From the cell containing the given text, extract its center point as [X, Y] coordinate. 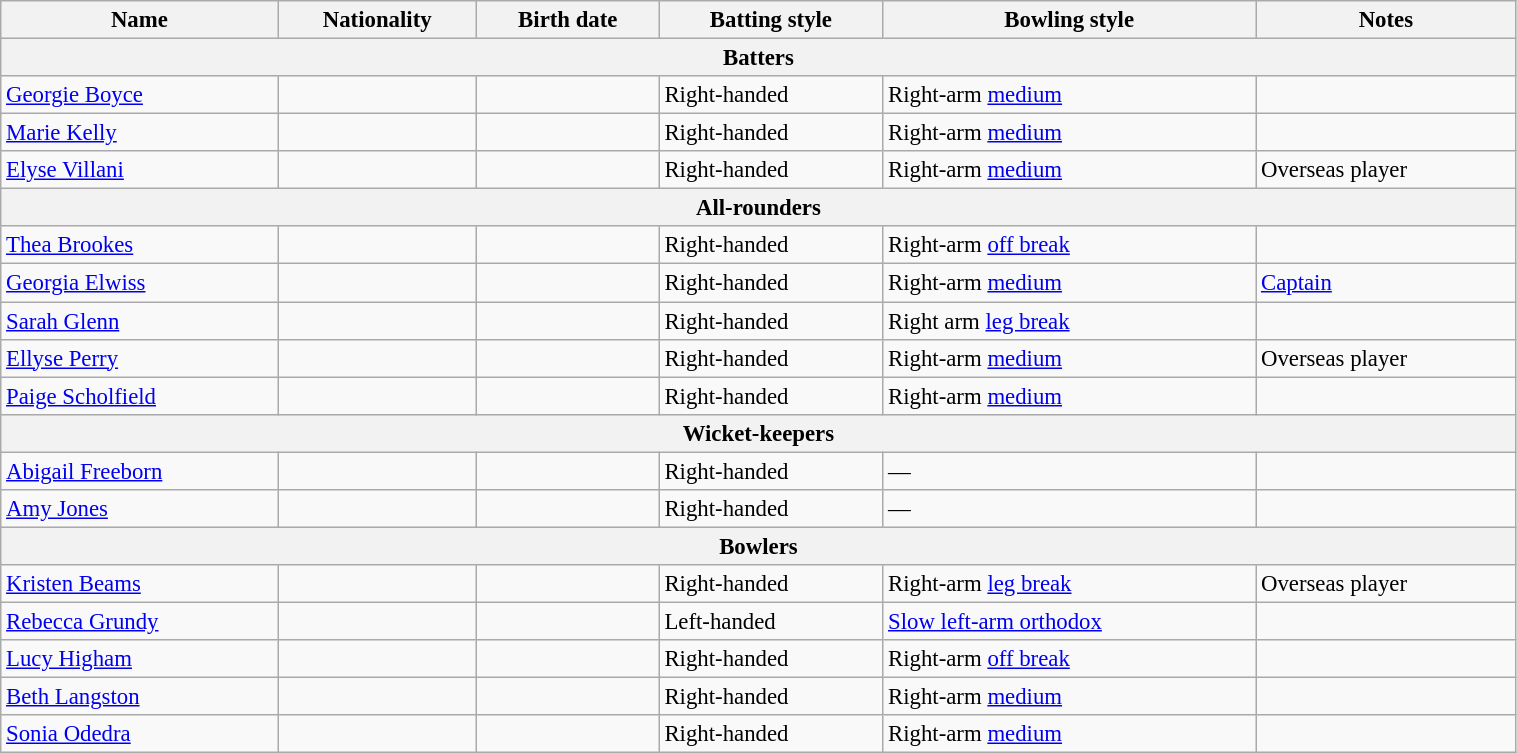
Amy Jones [140, 509]
Paige Scholfield [140, 396]
Abigail Freeborn [140, 471]
All-rounders [758, 208]
Wicket-keepers [758, 433]
Georgie Boyce [140, 95]
Kristen Beams [140, 584]
Left-handed [771, 621]
Bowling style [1070, 20]
Ellyse Perry [140, 358]
Batters [758, 58]
Sarah Glenn [140, 321]
Notes [1386, 20]
Sonia Odedra [140, 734]
Thea Brookes [140, 245]
Right arm leg break [1070, 321]
Batting style [771, 20]
Name [140, 20]
Elyse Villani [140, 170]
Beth Langston [140, 697]
Birth date [568, 20]
Right-arm leg break [1070, 584]
Georgia Elwiss [140, 283]
Marie Kelly [140, 133]
Slow left-arm orthodox [1070, 621]
Rebecca Grundy [140, 621]
Nationality [377, 20]
Bowlers [758, 546]
Lucy Higham [140, 659]
Captain [1386, 283]
